Identify which cell holds the provided text, then report its [X, Y] central coordinate. 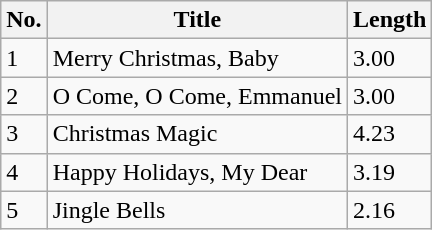
O Come, O Come, Emmanuel [197, 96]
4.23 [390, 134]
Length [390, 20]
4 [24, 172]
2.16 [390, 210]
Christmas Magic [197, 134]
3 [24, 134]
Merry Christmas, Baby [197, 58]
3.19 [390, 172]
1 [24, 58]
Jingle Bells [197, 210]
5 [24, 210]
Title [197, 20]
No. [24, 20]
2 [24, 96]
Happy Holidays, My Dear [197, 172]
